Scan for the cell matching the given text and deliver its [X, Y] coordinate at center. 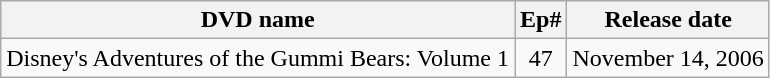
47 [541, 58]
DVD name [258, 20]
Ep# [541, 20]
November 14, 2006 [668, 58]
Release date [668, 20]
Disney's Adventures of the Gummi Bears: Volume 1 [258, 58]
